Extract the (x, y) coordinate from the center of the cell holding the provided text.  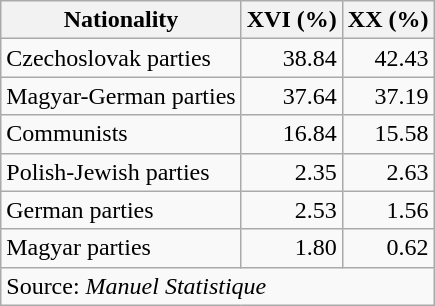
42.43 (388, 58)
German parties (121, 210)
15.58 (388, 134)
Magyar-German parties (121, 96)
XVI (%) (292, 20)
37.64 (292, 96)
1.80 (292, 248)
Polish-Jewish parties (121, 172)
Czechoslovak parties (121, 58)
Communists (121, 134)
38.84 (292, 58)
1.56 (388, 210)
2.53 (292, 210)
Nationality (121, 20)
XX (%) (388, 20)
Magyar parties (121, 248)
37.19 (388, 96)
2.35 (292, 172)
Source: Manuel Statistique (218, 286)
16.84 (292, 134)
0.62 (388, 248)
2.63 (388, 172)
